Determine the (x, y) coordinate at the center of the cell enclosing the given text.  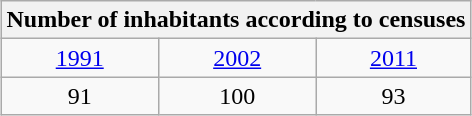
91 (80, 96)
2011 (394, 58)
2002 (236, 58)
Number of inhabitants according to censuses (236, 20)
93 (394, 96)
1991 (80, 58)
100 (236, 96)
